Output the [x, y] coordinate of the center of the cell containing the given text.  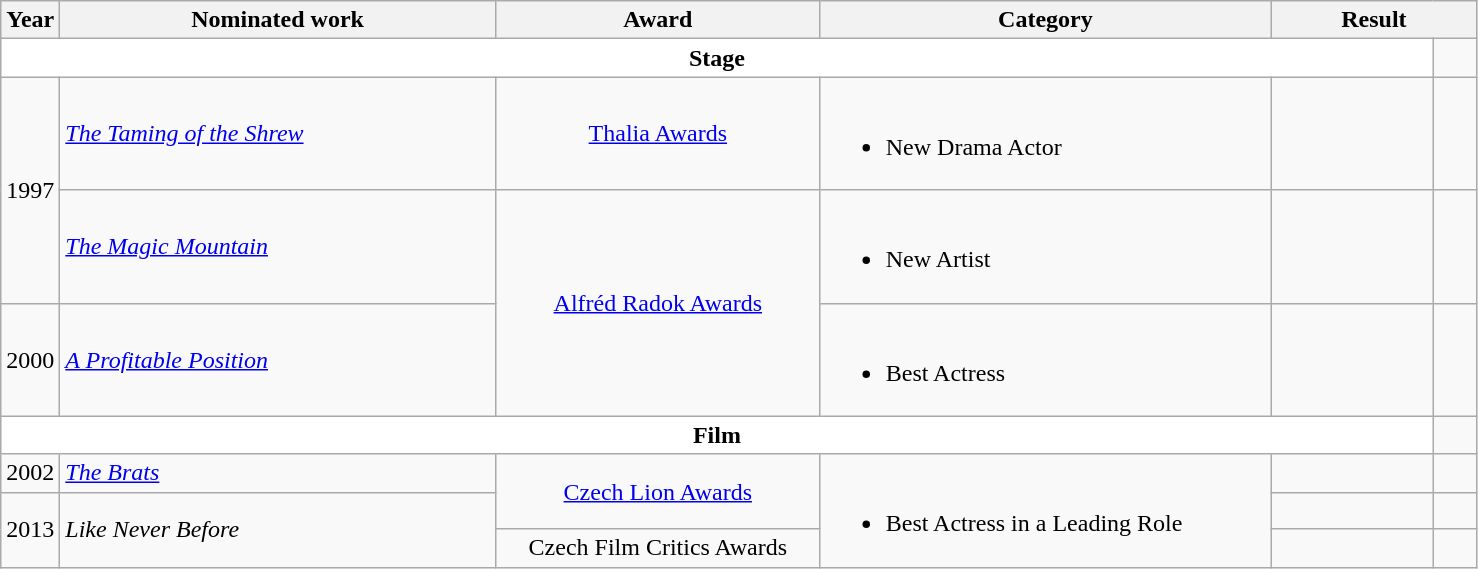
The Magic Mountain [278, 246]
1997 [30, 190]
2013 [30, 530]
Result [1374, 20]
Czech Film Critics Awards [658, 548]
2000 [30, 360]
Year [30, 20]
Like Never Before [278, 530]
The Taming of the Shrew [278, 134]
2002 [30, 473]
Alfréd Radok Awards [658, 303]
New Drama Actor [1045, 134]
Award [658, 20]
The Brats [278, 473]
Film [717, 435]
Best Actress [1045, 360]
A Profitable Position [278, 360]
Czech Lion Awards [658, 492]
Thalia Awards [658, 134]
New Artist [1045, 246]
Nominated work [278, 20]
Stage [717, 58]
Best Actress in a Leading Role [1045, 510]
Category [1045, 20]
